Return [x, y] of the center of cell containing provided text 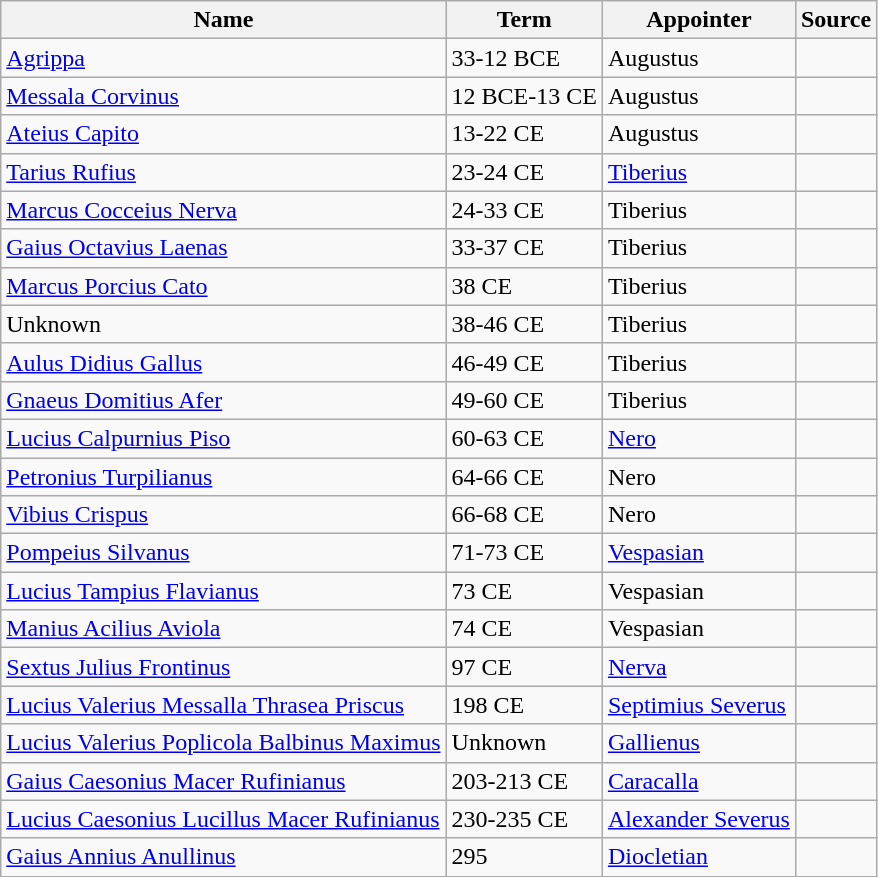
Gaius Octavius Laenas [224, 248]
60-63 CE [524, 438]
Petronius Turpilianus [224, 477]
Lucius Valerius Messalla Thrasea Priscus [224, 705]
74 CE [524, 629]
Name [224, 20]
Marcus Cocceius Nerva [224, 210]
Septimius Severus [698, 705]
Lucius Caesonius Lucillus Macer Rufinianus [224, 819]
Term [524, 20]
Aulus Didius Gallus [224, 362]
Lucius Valerius Poplicola Balbinus Maximus [224, 743]
33-37 CE [524, 248]
13-22 CE [524, 134]
Sextus Julius Frontinus [224, 667]
295 [524, 857]
38-46 CE [524, 324]
230-235 CE [524, 819]
64-66 CE [524, 477]
Gaius Caesonius Macer Rufinianus [224, 781]
66-68 CE [524, 515]
97 CE [524, 667]
Tarius Rufius [224, 172]
Vibius Crispus [224, 515]
Manius Acilius Aviola [224, 629]
Nerva [698, 667]
Pompeius Silvanus [224, 553]
Gallienus [698, 743]
33-12 BCE [524, 58]
Diocletian [698, 857]
Marcus Porcius Cato [224, 286]
Caracalla [698, 781]
46-49 CE [524, 362]
198 CE [524, 705]
73 CE [524, 591]
24-33 CE [524, 210]
Agrippa [224, 58]
Messala Corvinus [224, 96]
12 BCE-13 CE [524, 96]
Source [836, 20]
49-60 CE [524, 400]
Gaius Annius Anullinus [224, 857]
71-73 CE [524, 553]
23-24 CE [524, 172]
Alexander Severus [698, 819]
38 CE [524, 286]
Lucius Tampius Flavianus [224, 591]
203-213 CE [524, 781]
Gnaeus Domitius Afer [224, 400]
Lucius Calpurnius Piso [224, 438]
Ateius Capito [224, 134]
Appointer [698, 20]
